Provide the [x, y] coordinate of the cell's center where the given text is located.  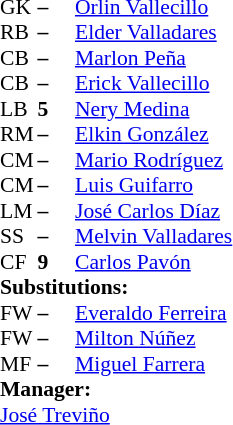
Everaldo Ferreira [154, 313]
RB [19, 33]
CF [19, 262]
Manager: [116, 389]
5 [57, 109]
Elkin González [154, 135]
Substitutions: [116, 287]
LB [19, 109]
LM [19, 211]
Elder Valladares [154, 33]
RM [19, 135]
Luis Guifarro [154, 185]
9 [57, 262]
Milton Núñez [154, 339]
Carlos Pavón [154, 262]
Nery Medina [154, 109]
Melvin Valladares [154, 237]
Mario Rodríguez [154, 160]
Marlon Peña [154, 58]
Miguel Farrera [154, 364]
MF [19, 364]
SS [19, 237]
José Carlos Díaz [154, 211]
Erick Vallecillo [154, 83]
